Search for the cell housing the specified text and yield its [x, y] center coordinate. 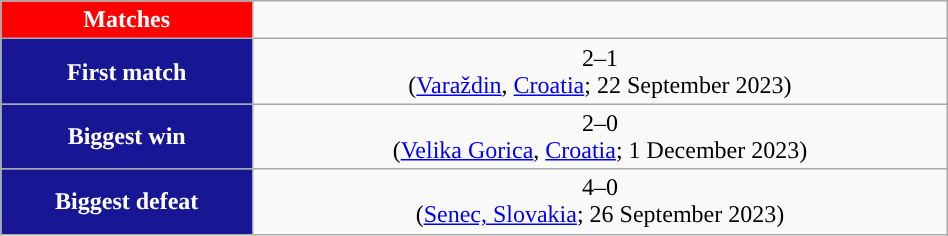
Biggest defeat [127, 202]
2–1 (Varaždin, Croatia; 22 September 2023) [600, 72]
First match [127, 72]
2–0 (Velika Gorica, Croatia; 1 December 2023) [600, 136]
Matches [127, 20]
4–0 (Senec, Slovakia; 26 September 2023) [600, 202]
Biggest win [127, 136]
